Output the [x, y] coordinate of the center of the cell containing the given text.  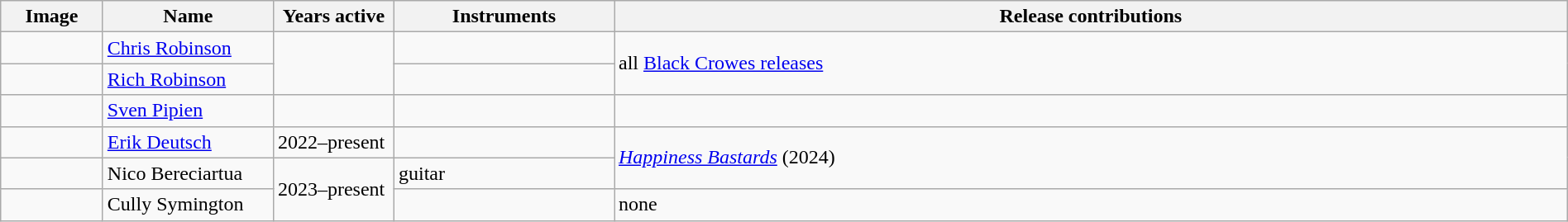
2023–present [333, 189]
Nico Bereciartua [188, 173]
Instruments [504, 17]
all Black Crowes releases [1090, 64]
Release contributions [1090, 17]
Name [188, 17]
Rich Robinson [188, 79]
guitar [504, 173]
Cully Symington [188, 205]
none [1090, 205]
Image [52, 17]
Erik Deutsch [188, 142]
2022–present [333, 142]
Sven Pipien [188, 111]
Years active [333, 17]
Chris Robinson [188, 48]
Happiness Bastards (2024) [1090, 158]
